Identify which cell holds the provided text, then report its [x, y] central coordinate. 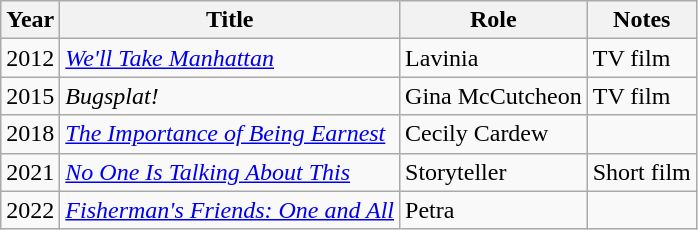
The Importance of Being Earnest [230, 134]
Fisherman's Friends: One and All [230, 210]
Cecily Cardew [494, 134]
2015 [30, 96]
Title [230, 20]
2018 [30, 134]
Petra [494, 210]
Storyteller [494, 172]
2012 [30, 58]
Lavinia [494, 58]
Role [494, 20]
2022 [30, 210]
We'll Take Manhattan [230, 58]
No One Is Talking About This [230, 172]
Notes [642, 20]
2021 [30, 172]
Gina McCutcheon [494, 96]
Year [30, 20]
Bugsplat! [230, 96]
Short film [642, 172]
